For the text-containing cell, return its midpoint in (x, y) coordinate format. 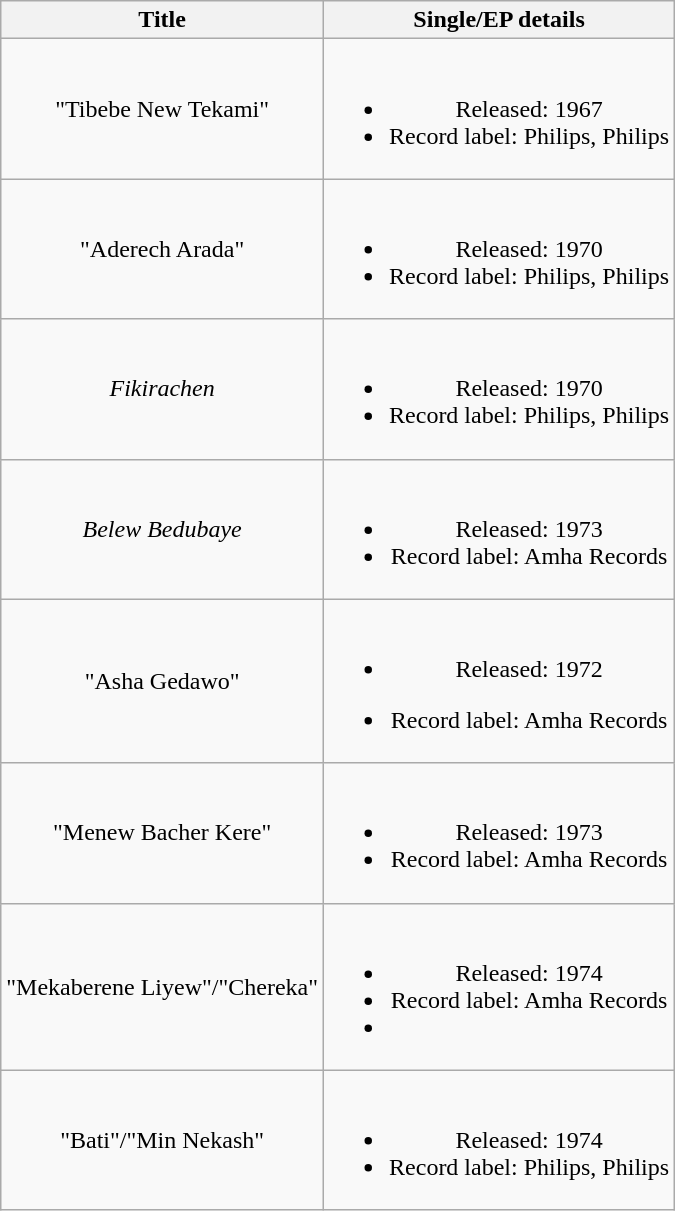
"Tibebe New Tekami" (162, 109)
Title (162, 20)
Belew Bedubaye (162, 529)
Single/EP details (500, 20)
Released: 1967Record label: Philips, Philips (500, 109)
Released: 1974Record label: Philips, Philips (500, 1140)
"Menew Bacher Kere" (162, 833)
Released: 1974Record label: Amha Records (500, 986)
"Asha Gedawo" (162, 681)
"Mekaberene Liyew"/"Chereka" (162, 986)
"Aderech Arada" (162, 249)
Released: 1972Record label: Amha Records (500, 681)
"Bati"/"Min Nekash" (162, 1140)
Fikirachen (162, 389)
